From the cell containing the given text, extract its center point as (x, y) coordinate. 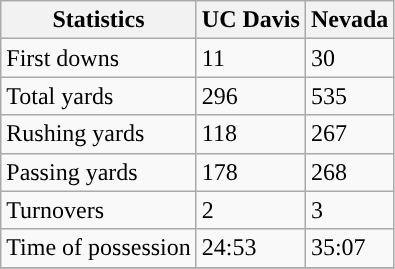
178 (250, 172)
30 (349, 58)
35:07 (349, 248)
Rushing yards (99, 134)
118 (250, 134)
Statistics (99, 20)
Time of possession (99, 248)
3 (349, 210)
2 (250, 210)
Nevada (349, 20)
296 (250, 96)
11 (250, 58)
268 (349, 172)
267 (349, 134)
24:53 (250, 248)
UC Davis (250, 20)
Passing yards (99, 172)
First downs (99, 58)
Total yards (99, 96)
Turnovers (99, 210)
535 (349, 96)
